Determine the [X, Y] coordinate at the center of the cell enclosing the given text.  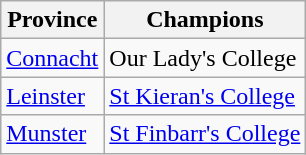
Connacht [52, 58]
St Finbarr's College [205, 134]
St Kieran's College [205, 96]
Our Lady's College [205, 58]
Champions [205, 20]
Munster [52, 134]
Leinster [52, 96]
Province [52, 20]
